Provide the [X, Y] coordinate of the cell's center where the given text is located.  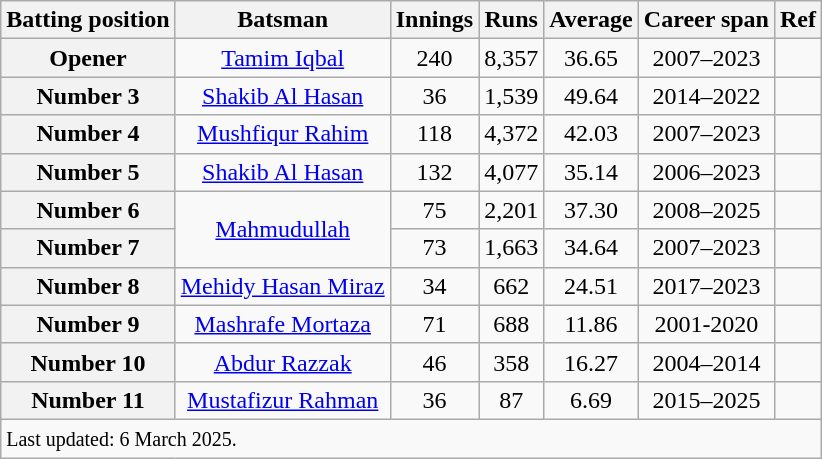
2014–2022 [706, 96]
2015–2025 [706, 400]
240 [434, 58]
Ref [798, 20]
75 [434, 210]
46 [434, 362]
49.64 [592, 96]
2006–2023 [706, 172]
Mahmudullah [282, 229]
2,201 [512, 210]
1,539 [512, 96]
Career span [706, 20]
688 [512, 324]
24.51 [592, 286]
37.30 [592, 210]
2004–2014 [706, 362]
Number 4 [88, 134]
16.27 [592, 362]
Tamim Iqbal [282, 58]
6.69 [592, 400]
87 [512, 400]
Batsman [282, 20]
11.86 [592, 324]
34 [434, 286]
Batting position [88, 20]
Number 7 [88, 248]
Mushfiqur Rahim [282, 134]
35.14 [592, 172]
42.03 [592, 134]
Number 6 [88, 210]
34.64 [592, 248]
71 [434, 324]
Number 11 [88, 400]
Abdur Razzak [282, 362]
Last updated: 6 March 2025. [412, 438]
662 [512, 286]
118 [434, 134]
8,357 [512, 58]
73 [434, 248]
1,663 [512, 248]
358 [512, 362]
Number 3 [88, 96]
Number 10 [88, 362]
Mashrafe Mortaza [282, 324]
Number 5 [88, 172]
2017–2023 [706, 286]
4,077 [512, 172]
Runs [512, 20]
4,372 [512, 134]
Mehidy Hasan Miraz [282, 286]
132 [434, 172]
Mustafizur Rahman [282, 400]
2008–2025 [706, 210]
Number 9 [88, 324]
Average [592, 20]
36.65 [592, 58]
Number 8 [88, 286]
2001-2020 [706, 324]
Opener [88, 58]
Innings [434, 20]
